Output the [x, y] coordinate of the center of the cell containing the given text.  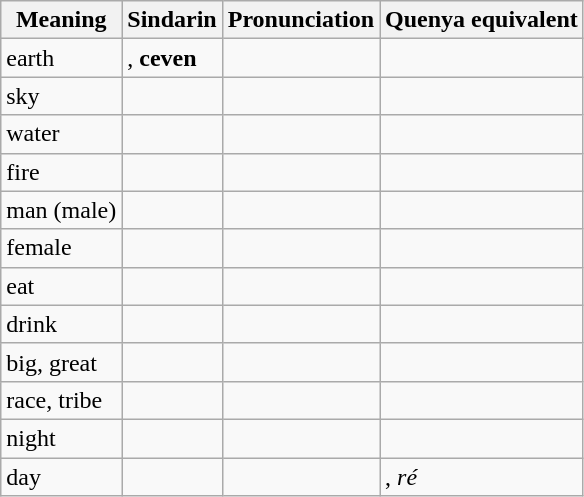
Pronunciation [300, 20]
race, tribe [62, 400]
earth [62, 58]
Meaning [62, 20]
fire [62, 172]
night [62, 438]
, ceven [172, 58]
man (male) [62, 210]
female [62, 248]
water [62, 134]
Sindarin [172, 20]
eat [62, 286]
, ré [482, 477]
big, great [62, 362]
drink [62, 324]
sky [62, 96]
day [62, 477]
Quenya equivalent [482, 20]
